Return [X, Y] of the center of cell containing provided text 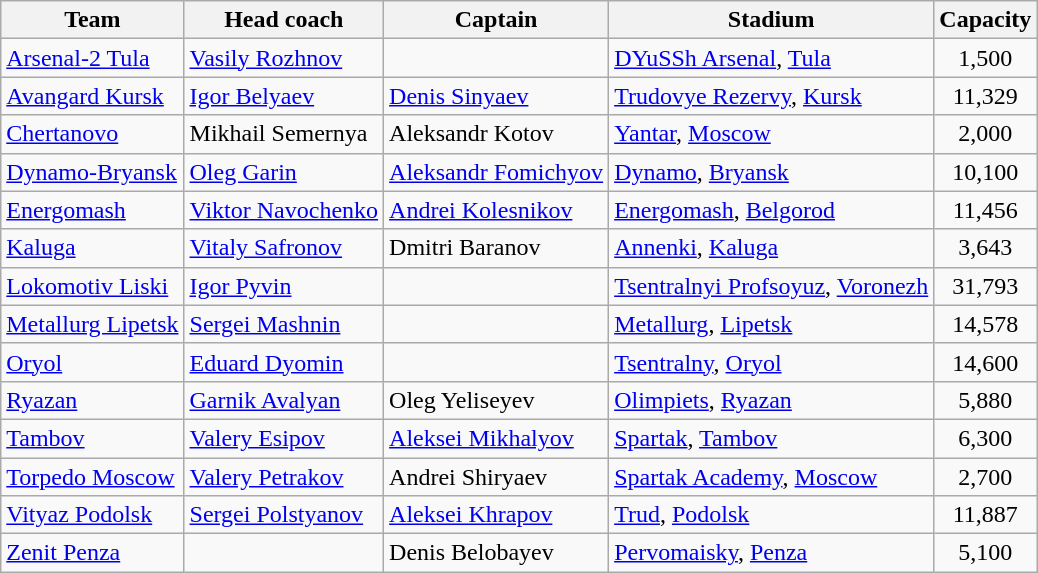
11,887 [986, 515]
Denis Sinyaev [496, 96]
Trud, Podolsk [772, 515]
Spartak, Tambov [772, 438]
DYuSSh Arsenal, Tula [772, 58]
Capacity [986, 20]
Captain [496, 20]
1,500 [986, 58]
Mikhail Semernya [284, 134]
Chertanovo [92, 134]
Vityaz Podolsk [92, 515]
Stadium [772, 20]
Valery Petrakov [284, 477]
Valery Esipov [284, 438]
5,100 [986, 553]
14,578 [986, 324]
Torpedo Moscow [92, 477]
Trudovye Rezervy, Kursk [772, 96]
Vitaly Safronov [284, 248]
Zenit Penza [92, 553]
Avangard Kursk [92, 96]
Denis Belobayev [496, 553]
Dynamo, Bryansk [772, 172]
11,329 [986, 96]
Yantar, Moscow [772, 134]
Metallurg, Lipetsk [772, 324]
Metallurg Lipetsk [92, 324]
Team [92, 20]
Ryazan [92, 400]
31,793 [986, 286]
Arsenal-2 Tula [92, 58]
Dmitri Baranov [496, 248]
Tambov [92, 438]
Viktor Navochenko [284, 210]
5,880 [986, 400]
Kaluga [92, 248]
Oryol [92, 362]
Energomash, Belgorod [772, 210]
Spartak Academy, Moscow [772, 477]
Tsentralnyi Profsoyuz, Voronezh [772, 286]
Sergei Mashnin [284, 324]
Andrei Kolesnikov [496, 210]
Igor Belyaev [284, 96]
Dynamo-Bryansk [92, 172]
Eduard Dyomin [284, 362]
10,100 [986, 172]
Andrei Shiryaev [496, 477]
3,643 [986, 248]
Sergei Polstyanov [284, 515]
Annenki, Kaluga [772, 248]
Oleg Garin [284, 172]
Aleksandr Fomichyov [496, 172]
2,700 [986, 477]
2,000 [986, 134]
Lokomotiv Liski [92, 286]
14,600 [986, 362]
Oleg Yeliseyev [496, 400]
Aleksei Khrapov [496, 515]
6,300 [986, 438]
Olimpiets, Ryazan [772, 400]
Pervomaisky, Penza [772, 553]
Energomash [92, 210]
Igor Pyvin [284, 286]
Aleksei Mikhalyov [496, 438]
Head coach [284, 20]
11,456 [986, 210]
Aleksandr Kotov [496, 134]
Tsentralny, Oryol [772, 362]
Vasily Rozhnov [284, 58]
Garnik Avalyan [284, 400]
